Extract the (X, Y) coordinate from the center of the cell holding the provided text.  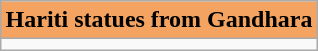
Hariti statues from Gandhara (159, 20)
